Return the (x, y) coordinate for the center point of the cell that contains the specified text.  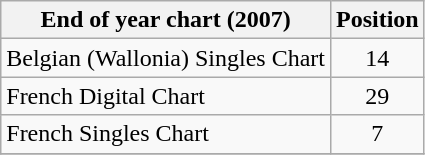
French Digital Chart (166, 96)
End of year chart (2007) (166, 20)
Belgian (Wallonia) Singles Chart (166, 58)
7 (377, 134)
29 (377, 96)
Position (377, 20)
French Singles Chart (166, 134)
14 (377, 58)
